Capture the cell that displays the provided text and extract its [X, Y] central coordinate. 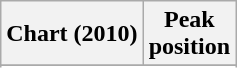
Chart (2010) [72, 34]
Peakposition [189, 34]
